Detect which cell encompasses the target text, then output its (X, Y) center coordinate. 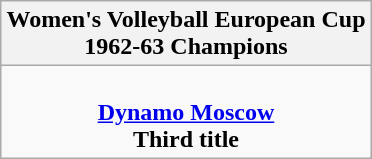
Dynamo Moscow Third title (186, 112)
Women's Volleyball European Cup 1962-63 Champions (186, 34)
